From the cell containing the given text, extract its center point as [X, Y] coordinate. 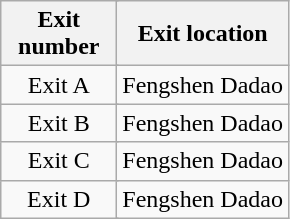
Exit D [59, 199]
Exit number [59, 34]
Exit B [59, 123]
Exit location [203, 34]
Exit A [59, 85]
Exit C [59, 161]
